Locate the cell with the specified text and output its [X, Y] center coordinate. 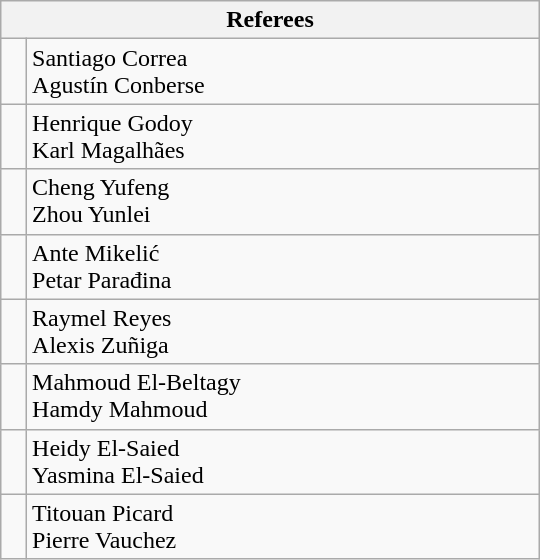
Santiago CorreaAgustín Conberse [284, 72]
Ante MikelićPetar Parađina [284, 266]
Titouan PicardPierre Vauchez [284, 526]
Heidy El-SaiedYasmina El-Saied [284, 462]
Henrique GodoyKarl Magalhães [284, 136]
Mahmoud El-BeltagyHamdy Mahmoud [284, 396]
Raymel ReyesAlexis Zuñiga [284, 332]
Referees [270, 20]
Cheng YufengZhou Yunlei [284, 202]
